Search for the cell housing the specified text and yield its [X, Y] center coordinate. 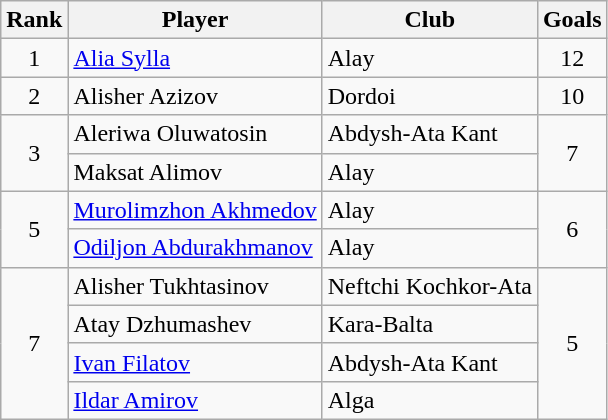
Aleriwa Oluwatosin [195, 134]
Kara-Balta [430, 324]
Alisher Tukhtasinov [195, 286]
12 [572, 58]
Odiljon Abdurakhmanov [195, 248]
Maksat Alimov [195, 172]
Alia Sylla [195, 58]
Ivan Filatov [195, 362]
1 [34, 58]
Club [430, 20]
Alga [430, 400]
Neftchi Kochkor-Ata [430, 286]
10 [572, 96]
Dordoi [430, 96]
Goals [572, 20]
Rank [34, 20]
Alisher Azizov [195, 96]
3 [34, 153]
2 [34, 96]
Player [195, 20]
Ildar Amirov [195, 400]
Atay Dzhumashev [195, 324]
Murolimzhon Akhmedov [195, 210]
6 [572, 229]
